Output the [X, Y] coordinate of the center of the cell containing the given text.  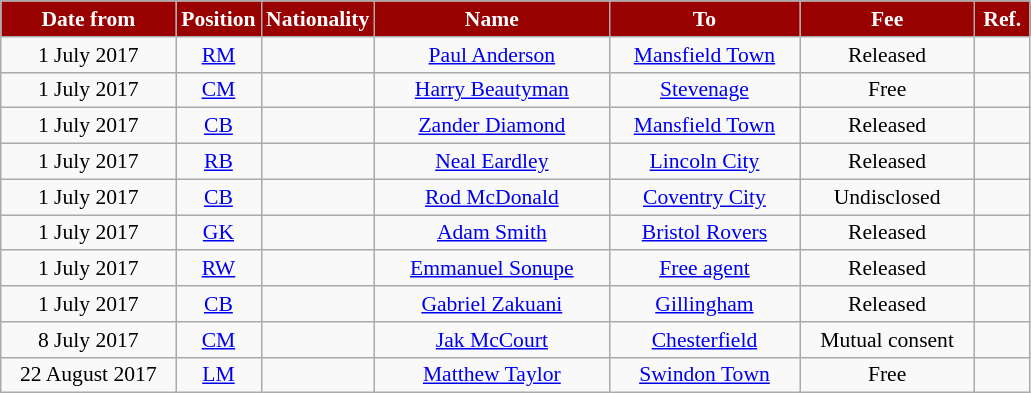
Neal Eardley [492, 162]
Bristol Rovers [704, 233]
Date from [88, 19]
Lincoln City [704, 162]
GK [218, 233]
Nationality [318, 19]
22 August 2017 [88, 375]
Jak McCourt [492, 340]
To [704, 19]
RW [218, 269]
Mutual consent [888, 340]
Gillingham [704, 304]
Adam Smith [492, 233]
Free agent [704, 269]
Coventry City [704, 197]
Harry Beautyman [492, 90]
Position [218, 19]
Ref. [1002, 19]
Matthew Taylor [492, 375]
Zander Diamond [492, 126]
Stevenage [704, 90]
Name [492, 19]
Swindon Town [704, 375]
Emmanuel Sonupe [492, 269]
8 July 2017 [88, 340]
Paul Anderson [492, 55]
Chesterfield [704, 340]
LM [218, 375]
Gabriel Zakuani [492, 304]
RB [218, 162]
Undisclosed [888, 197]
Fee [888, 19]
RM [218, 55]
Rod McDonald [492, 197]
